Return the (x, y) coordinate for the center point of the cell that contains the specified text.  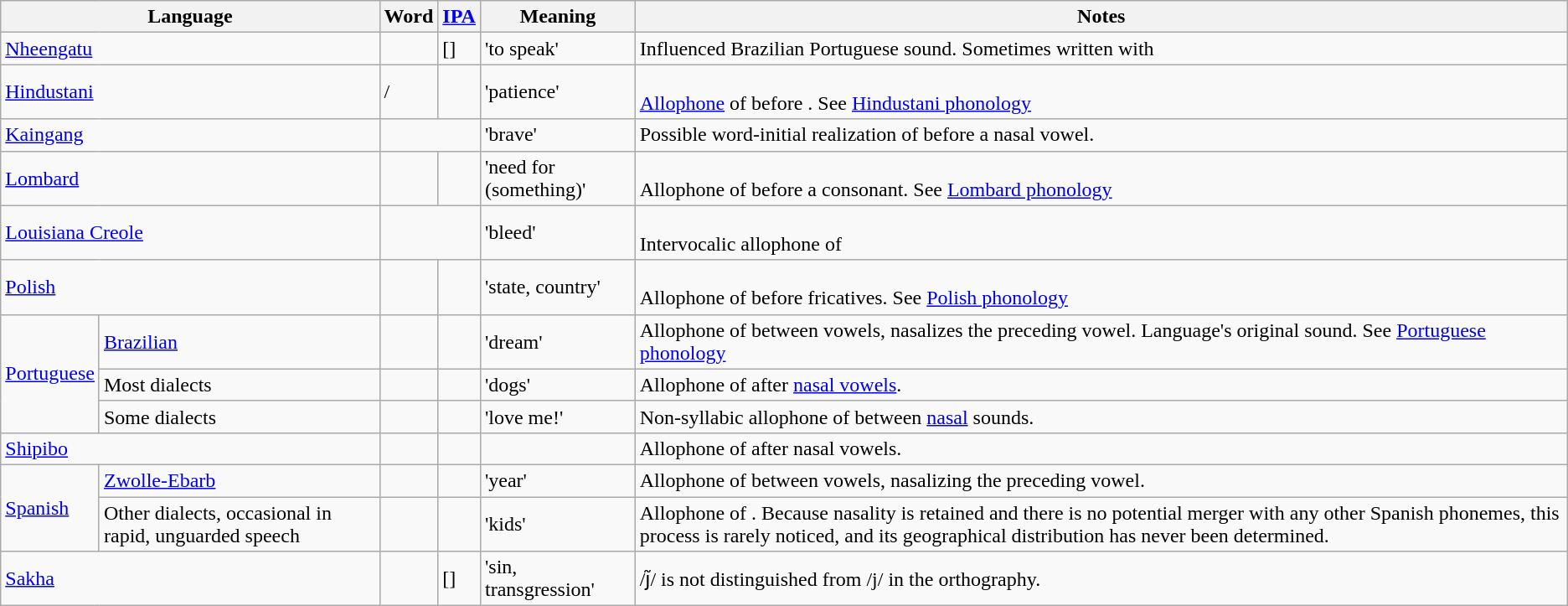
'sin, transgression' (558, 578)
'to speak' (558, 49)
Kaingang (190, 135)
Polish (190, 287)
Spanish (50, 508)
Allophone of between vowels, nasalizes the preceding vowel. Language's original sound. See Portuguese phonology (1101, 342)
Zwolle-Ebarb (240, 480)
Influenced Brazilian Portuguese sound. Sometimes written with (1101, 49)
Allophone of before a consonant. See Lombard phonology (1101, 178)
Language (190, 17)
'state, country' (558, 287)
Sakha (190, 578)
Meaning (558, 17)
'brave' (558, 135)
Portuguese (50, 374)
'dogs' (558, 385)
IPA (459, 17)
Notes (1101, 17)
'love me!' (558, 417)
Brazilian (240, 342)
Lombard (190, 178)
Nheengatu (190, 49)
'need for (something)' (558, 178)
Most dialects (240, 385)
Other dialects, occasional in rapid, unguarded speech (240, 523)
Shipibo (190, 448)
'kids' (558, 523)
Word (409, 17)
/ (409, 92)
Allophone of before . See Hindustani phonology (1101, 92)
Hindustani (190, 92)
Some dialects (240, 417)
Louisiana Creole (190, 233)
Allophone of before fricatives. See Polish phonology (1101, 287)
Non-syllabic allophone of between nasal sounds. (1101, 417)
'year' (558, 480)
'dream' (558, 342)
Allophone of between vowels, nasalizing the preceding vowel. (1101, 480)
/ȷ̃/ is not distinguished from /j/ in the orthography. (1101, 578)
'bleed' (558, 233)
Intervocalic allophone of (1101, 233)
'patience' (558, 92)
Possible word-initial realization of before a nasal vowel. (1101, 135)
